Determine the (X, Y) coordinate at the center of the cell enclosing the given text.  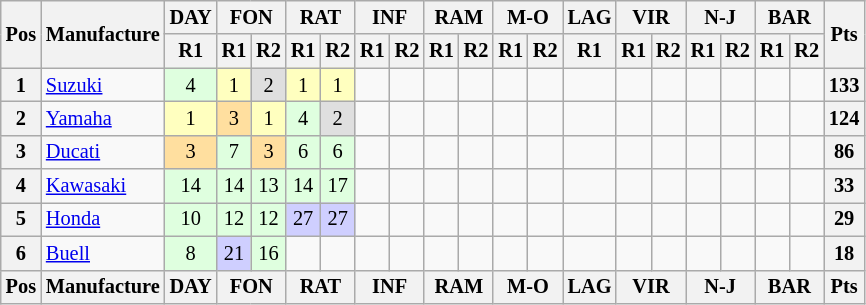
8 (191, 253)
Kawasaki (103, 186)
7 (234, 152)
124 (844, 118)
17 (338, 186)
Buell (103, 253)
21 (234, 253)
Honda (103, 219)
13 (268, 186)
5 (21, 219)
18 (844, 253)
86 (844, 152)
10 (191, 219)
Ducati (103, 152)
Yamaha (103, 118)
133 (844, 85)
33 (844, 186)
29 (844, 219)
Suzuki (103, 85)
16 (268, 253)
